Search for the cell housing the specified text and yield its (X, Y) center coordinate. 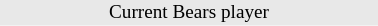
Current Bears player (189, 13)
